Extract the (x, y) coordinate from the center of the cell holding the provided text.  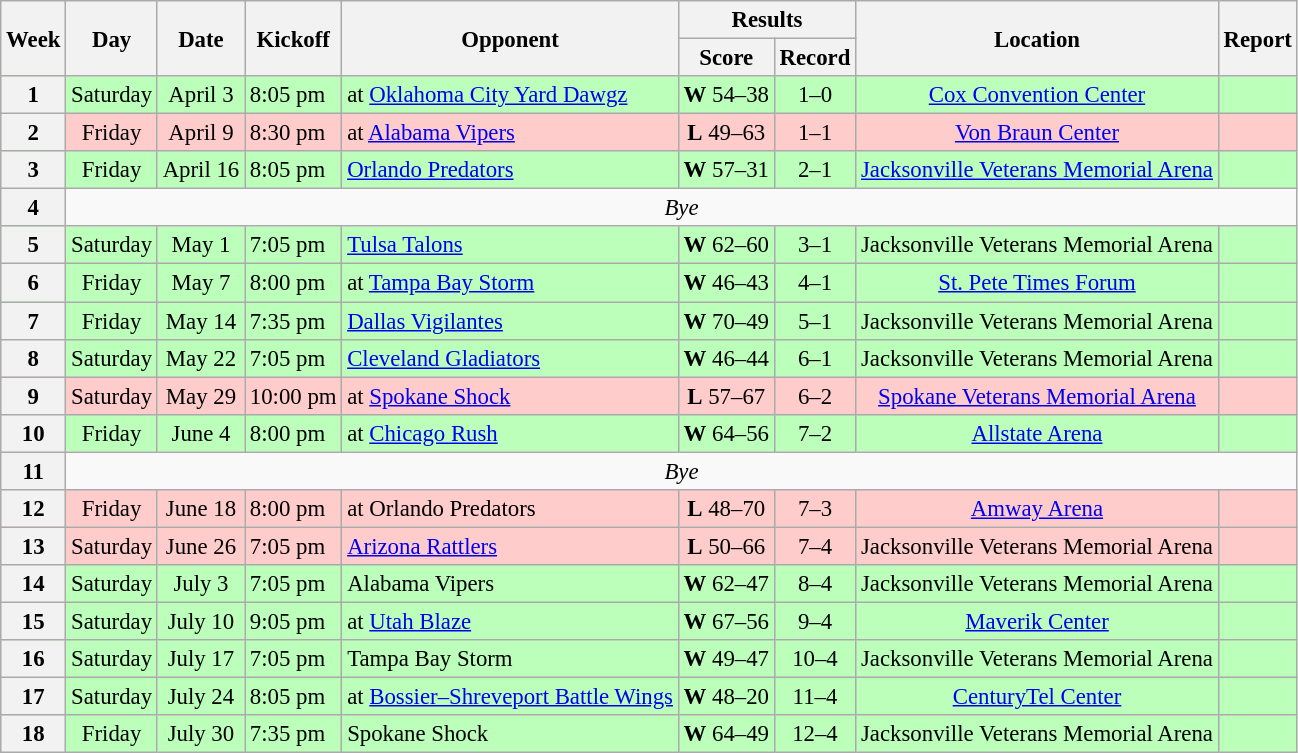
St. Pete Times Forum (1038, 283)
2–1 (814, 170)
4–1 (814, 283)
W 46–44 (726, 358)
May 22 (200, 358)
10 (34, 433)
W 64–49 (726, 734)
11 (34, 471)
July 10 (200, 621)
W 46–43 (726, 283)
9:05 pm (294, 621)
6–2 (814, 396)
10–4 (814, 659)
May 14 (200, 321)
June 26 (200, 546)
3 (34, 170)
Tulsa Talons (510, 245)
at Utah Blaze (510, 621)
W 64–56 (726, 433)
L 50–66 (726, 546)
at Oklahoma City Yard Dawgz (510, 95)
Maverik Center (1038, 621)
May 1 (200, 245)
Spokane Veterans Memorial Arena (1038, 396)
at Tampa Bay Storm (510, 283)
Cleveland Gladiators (510, 358)
CenturyTel Center (1038, 697)
Opponent (510, 38)
at Bossier–Shreveport Battle Wings (510, 697)
7 (34, 321)
L 48–70 (726, 509)
L 49–63 (726, 133)
10:00 pm (294, 396)
Cox Convention Center (1038, 95)
W 48–20 (726, 697)
15 (34, 621)
July 30 (200, 734)
12–4 (814, 734)
1–0 (814, 95)
W 62–47 (726, 584)
Alabama Vipers (510, 584)
Record (814, 58)
2 (34, 133)
Kickoff (294, 38)
7–3 (814, 509)
W 54–38 (726, 95)
Orlando Predators (510, 170)
Amway Arena (1038, 509)
W 57–31 (726, 170)
13 (34, 546)
Tampa Bay Storm (510, 659)
April 3 (200, 95)
at Chicago Rush (510, 433)
3–1 (814, 245)
at Orlando Predators (510, 509)
June 4 (200, 433)
Von Braun Center (1038, 133)
May 29 (200, 396)
W 70–49 (726, 321)
Dallas Vigilantes (510, 321)
6 (34, 283)
July 24 (200, 697)
11–4 (814, 697)
1–1 (814, 133)
1 (34, 95)
L 57–67 (726, 396)
8 (34, 358)
Report (1258, 38)
9–4 (814, 621)
at Alabama Vipers (510, 133)
April 16 (200, 170)
Score (726, 58)
4 (34, 208)
Date (200, 38)
W 62–60 (726, 245)
9 (34, 396)
7–4 (814, 546)
W 49–47 (726, 659)
18 (34, 734)
Results (766, 20)
Arizona Rattlers (510, 546)
Location (1038, 38)
7–2 (814, 433)
5 (34, 245)
16 (34, 659)
8–4 (814, 584)
6–1 (814, 358)
July 3 (200, 584)
12 (34, 509)
at Spokane Shock (510, 396)
W 67–56 (726, 621)
May 7 (200, 283)
17 (34, 697)
April 9 (200, 133)
Week (34, 38)
July 17 (200, 659)
Spokane Shock (510, 734)
June 18 (200, 509)
Allstate Arena (1038, 433)
Day (112, 38)
14 (34, 584)
5–1 (814, 321)
8:30 pm (294, 133)
